Find where the given text appears and provide that cell's center as [x, y] coordinate. 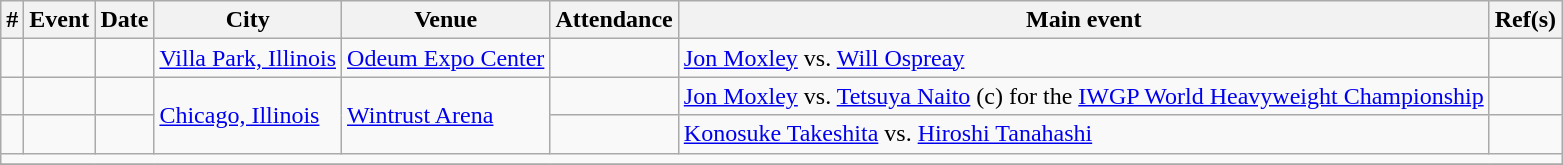
Konosuke Takeshita vs. Hiroshi Tanahashi [1084, 134]
Odeum Expo Center [446, 58]
Date [124, 20]
Chicago, Illinois [248, 115]
Jon Moxley vs. Tetsuya Naito (c) for the IWGP World Heavyweight Championship [1084, 96]
Wintrust Arena [446, 115]
Ref(s) [1525, 20]
Villa Park, Illinois [248, 58]
Venue [446, 20]
City [248, 20]
Event [60, 20]
Attendance [614, 20]
Jon Moxley vs. Will Ospreay [1084, 58]
Main event [1084, 20]
# [12, 20]
